Return the (x, y) coordinate for the center point of the cell that contains the specified text.  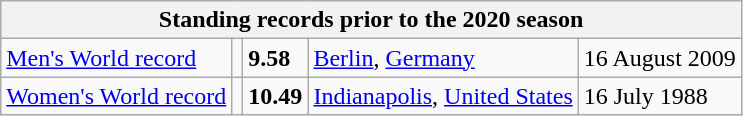
16 August 2009 (660, 58)
Men's World record (116, 58)
Indianapolis, United States (443, 96)
Berlin, Germany (443, 58)
Standing records prior to the 2020 season (372, 20)
Women's World record (116, 96)
10.49 (276, 96)
16 July 1988 (660, 96)
9.58 (276, 58)
